For the text-containing cell, return its midpoint in [x, y] coordinate format. 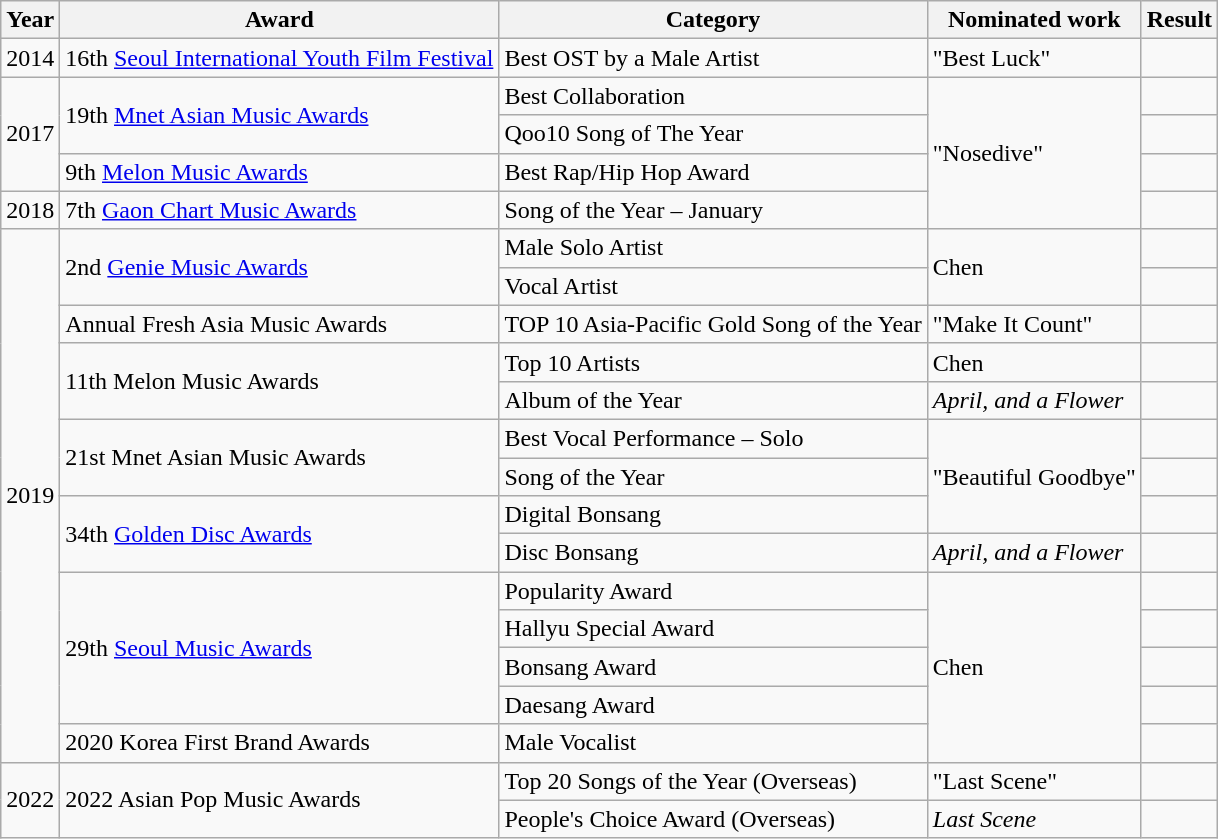
2022 Asian Pop Music Awards [280, 800]
"Best Luck" [1034, 58]
19th Mnet Asian Music Awards [280, 115]
Top 10 Artists [713, 362]
2nd Genie Music Awards [280, 267]
"Beautiful Goodbye" [1034, 476]
Popularity Award [713, 591]
2020 Korea First Brand Awards [280, 743]
2019 [30, 496]
16th Seoul International Youth Film Festival [280, 58]
Male Solo Artist [713, 248]
Male Vocalist [713, 743]
Annual Fresh Asia Music Awards [280, 324]
Bonsang Award [713, 667]
Song of the Year [713, 477]
Year [30, 20]
34th Golden Disc Awards [280, 534]
Hallyu Special Award [713, 629]
Best Collaboration [713, 96]
2017 [30, 134]
Top 20 Songs of the Year (Overseas) [713, 781]
Nominated work [1034, 20]
Qoo10 Song of The Year [713, 134]
"Nosedive" [1034, 153]
Album of the Year [713, 400]
Best OST by a Male Artist [713, 58]
2014 [30, 58]
Award [280, 20]
29th Seoul Music Awards [280, 648]
Result [1179, 20]
"Last Scene" [1034, 781]
Daesang Award [713, 705]
Best Vocal Performance – Solo [713, 438]
7th Gaon Chart Music Awards [280, 210]
21st Mnet Asian Music Awards [280, 457]
2022 [30, 800]
TOP 10 Asia-Pacific Gold Song of the Year [713, 324]
Song of the Year – January [713, 210]
2018 [30, 210]
Disc Bonsang [713, 553]
People's Choice Award (Overseas) [713, 819]
"Make It Count" [1034, 324]
Digital Bonsang [713, 515]
Last Scene [1034, 819]
11th Melon Music Awards [280, 381]
Category [713, 20]
Vocal Artist [713, 286]
Best Rap/Hip Hop Award [713, 172]
9th Melon Music Awards [280, 172]
